Provide the [x, y] coordinate of the cell's center where the given text is located.  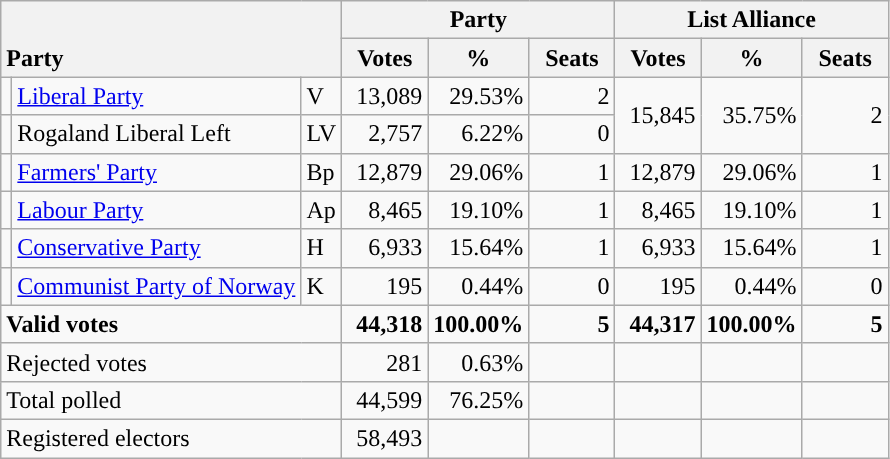
Bp [322, 172]
Farmers' Party [156, 172]
Rogaland Liberal Left [156, 134]
2,757 [385, 134]
V [322, 96]
H [322, 248]
6.22% [478, 134]
58,493 [385, 438]
Communist Party of Norway [156, 286]
Rejected votes [172, 362]
15,845 [658, 115]
Total polled [172, 400]
0.63% [478, 362]
Registered electors [172, 438]
35.75% [752, 115]
44,317 [658, 324]
Liberal Party [156, 96]
Conservative Party [156, 248]
44,599 [385, 400]
13,089 [385, 96]
Valid votes [172, 324]
List Alliance [752, 20]
LV [322, 134]
281 [385, 362]
Ap [322, 210]
Labour Party [156, 210]
44,318 [385, 324]
K [322, 286]
76.25% [478, 400]
29.53% [478, 96]
